Return (X, Y) of the center of cell containing provided text 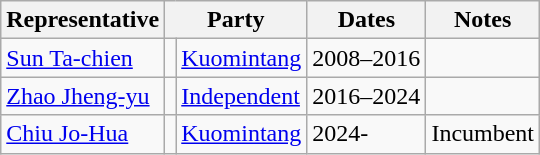
Sun Ta-chien (83, 58)
Notes (483, 20)
2008–2016 (366, 58)
2016–2024 (366, 96)
Independent (242, 96)
Incumbent (483, 134)
Representative (83, 20)
Party (236, 20)
Zhao Jheng-yu (83, 96)
Chiu Jo-Hua (83, 134)
2024- (366, 134)
Dates (366, 20)
